Search for the cell housing the specified text and yield its (x, y) center coordinate. 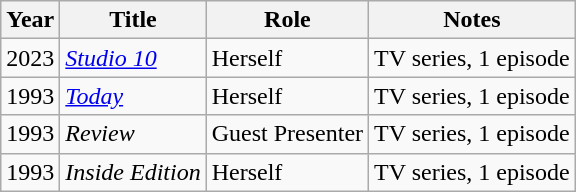
Title (133, 20)
Review (133, 134)
Role (287, 20)
Guest Presenter (287, 134)
Notes (472, 20)
Today (133, 96)
2023 (30, 58)
Year (30, 20)
Studio 10 (133, 58)
Inside Edition (133, 172)
